Return the [X, Y] coordinate for the center point of the cell that contains the specified text.  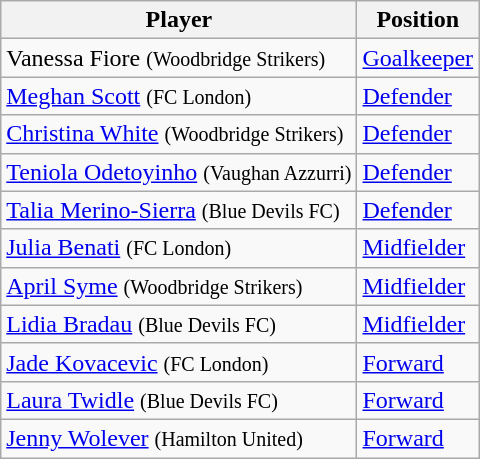
Laura Twidle (Blue Devils FC) [179, 400]
Jenny Wolever (Hamilton United) [179, 438]
Position [418, 20]
Talia Merino-Sierra (Blue Devils FC) [179, 210]
Teniola Odetoyinho (Vaughan Azzurri) [179, 172]
April Syme (Woodbridge Strikers) [179, 286]
Meghan Scott (FC London) [179, 96]
Vanessa Fiore (Woodbridge Strikers) [179, 58]
Christina White (Woodbridge Strikers) [179, 134]
Julia Benati (FC London) [179, 248]
Jade Kovacevic (FC London) [179, 362]
Goalkeeper [418, 58]
Player [179, 20]
Lidia Bradau (Blue Devils FC) [179, 324]
